Return the (x, y) coordinate for the center point of the cell that contains the specified text.  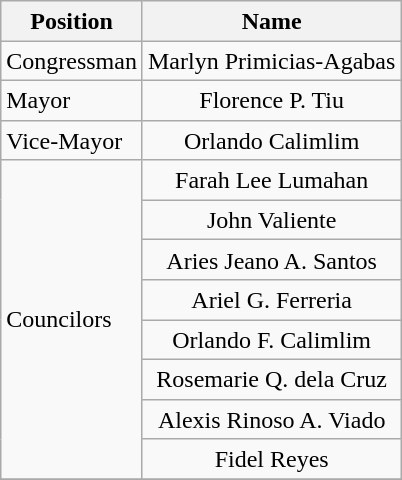
Alexis Rinoso A. Viado (271, 419)
Position (72, 21)
Mayor (72, 100)
Rosemarie Q. dela Cruz (271, 379)
Orlando F. Calimlim (271, 340)
Councilors (72, 320)
Marlyn Primicias-Agabas (271, 61)
Ariel G. Ferreria (271, 300)
Farah Lee Lumahan (271, 180)
Vice-Mayor (72, 140)
Orlando Calimlim (271, 140)
Florence P. Tiu (271, 100)
Aries Jeano A. Santos (271, 260)
John Valiente (271, 220)
Name (271, 21)
Fidel Reyes (271, 459)
Congressman (72, 61)
